Search for the cell housing the specified text and yield its (X, Y) center coordinate. 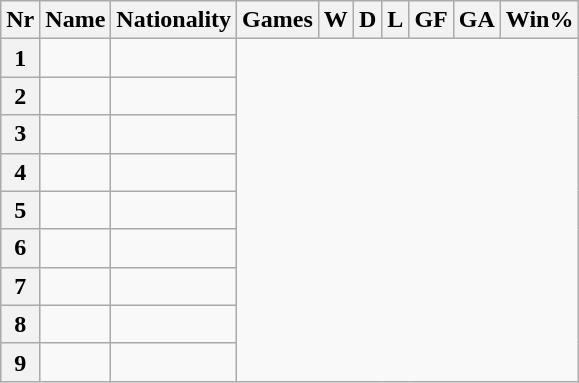
W (336, 20)
7 (20, 286)
8 (20, 324)
2 (20, 96)
L (396, 20)
D (367, 20)
Win% (540, 20)
Nr (20, 20)
GA (476, 20)
3 (20, 134)
9 (20, 362)
Name (76, 20)
Games (278, 20)
5 (20, 210)
4 (20, 172)
6 (20, 248)
GF (431, 20)
1 (20, 58)
Nationality (174, 20)
